Locate the cell with the specified text and output its (X, Y) center coordinate. 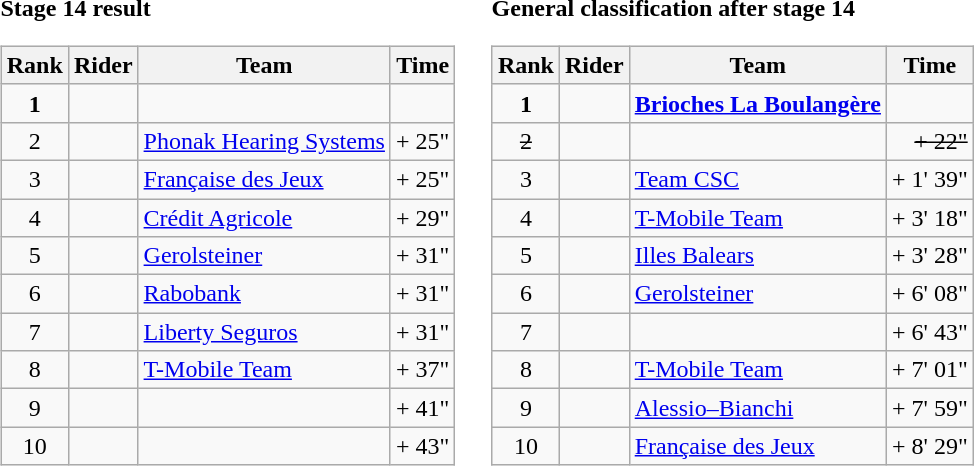
+ 6' 43" (930, 332)
+ 6' 08" (930, 294)
+ 29" (422, 217)
Rabobank (264, 294)
+ 1' 39" (930, 179)
Crédit Agricole (264, 217)
+ 7' 59" (930, 408)
Illes Balears (758, 256)
+ 3' 28" (930, 256)
+ 43" (422, 446)
+ 37" (422, 370)
+ 7' 01" (930, 370)
+ 22" (930, 141)
Team CSC (758, 179)
+ 8' 29" (930, 446)
Liberty Seguros (264, 332)
+ 41" (422, 408)
Phonak Hearing Systems (264, 141)
Alessio–Bianchi (758, 408)
Brioches La Boulangère (758, 103)
+ 3' 18" (930, 217)
